Determine the (x, y) coordinate at the center of the cell enclosing the given text.  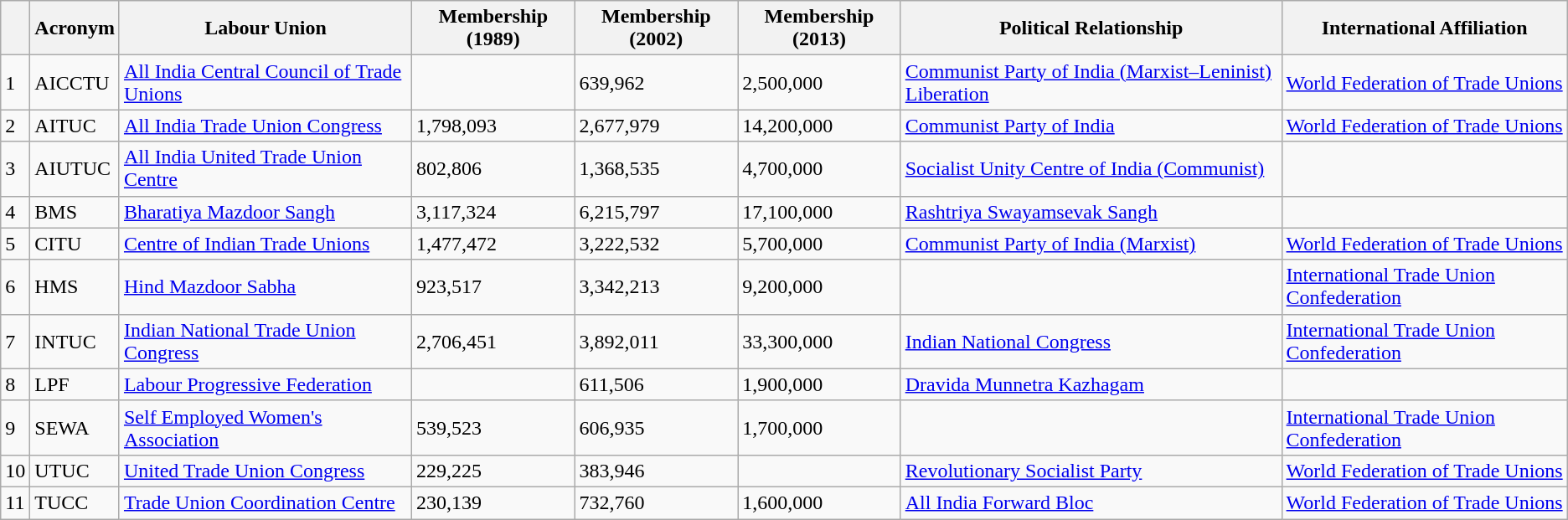
6 (15, 286)
1,798,093 (494, 126)
AITUC (75, 126)
BMS (75, 212)
1,600,000 (819, 502)
639,962 (657, 82)
3,342,213 (657, 286)
Membership (2013) (819, 28)
Dravida Munnetra Kazhagam (1091, 384)
2,677,979 (657, 126)
1,700,000 (819, 427)
3,222,532 (657, 244)
14,200,000 (819, 126)
6,215,797 (657, 212)
All India United Trade Union Centre (265, 169)
1,900,000 (819, 384)
All India Central Council of Trade Unions (265, 82)
SEWA (75, 427)
33,300,000 (819, 342)
5,700,000 (819, 244)
INTUC (75, 342)
AIUTUC (75, 169)
2,706,451 (494, 342)
Membership (1989) (494, 28)
Centre of Indian Trade Unions (265, 244)
All India Trade Union Congress (265, 126)
International Affiliation (1424, 28)
HMS (75, 286)
611,506 (657, 384)
Socialist Unity Centre of India (Communist) (1091, 169)
CITU (75, 244)
7 (15, 342)
1 (15, 82)
923,517 (494, 286)
Indian National Congress (1091, 342)
383,946 (657, 471)
2 (15, 126)
4,700,000 (819, 169)
3,892,011 (657, 342)
2,500,000 (819, 82)
Labour Union (265, 28)
9 (15, 427)
10 (15, 471)
Trade Union Coordination Centre (265, 502)
Membership (2002) (657, 28)
229,225 (494, 471)
11 (15, 502)
17,100,000 (819, 212)
Rashtriya Swayamsevak Sangh (1091, 212)
1,477,472 (494, 244)
9,200,000 (819, 286)
Political Relationship (1091, 28)
802,806 (494, 169)
Indian National Trade Union Congress (265, 342)
TUCC (75, 502)
All India Forward Bloc (1091, 502)
Communist Party of India (1091, 126)
Hind Mazdoor Sabha (265, 286)
732,760 (657, 502)
539,523 (494, 427)
Acronym (75, 28)
5 (15, 244)
3 (15, 169)
230,139 (494, 502)
Self Employed Women's Association (265, 427)
1,368,535 (657, 169)
United Trade Union Congress (265, 471)
3,117,324 (494, 212)
Communist Party of India (Marxist–Leninist) Liberation (1091, 82)
UTUC (75, 471)
Bharatiya Mazdoor Sangh (265, 212)
AICCTU (75, 82)
8 (15, 384)
4 (15, 212)
Communist Party of India (Marxist) (1091, 244)
606,935 (657, 427)
Labour Progressive Federation (265, 384)
Revolutionary Socialist Party (1091, 471)
LPF (75, 384)
